Search for the cell housing the specified text and yield its [X, Y] center coordinate. 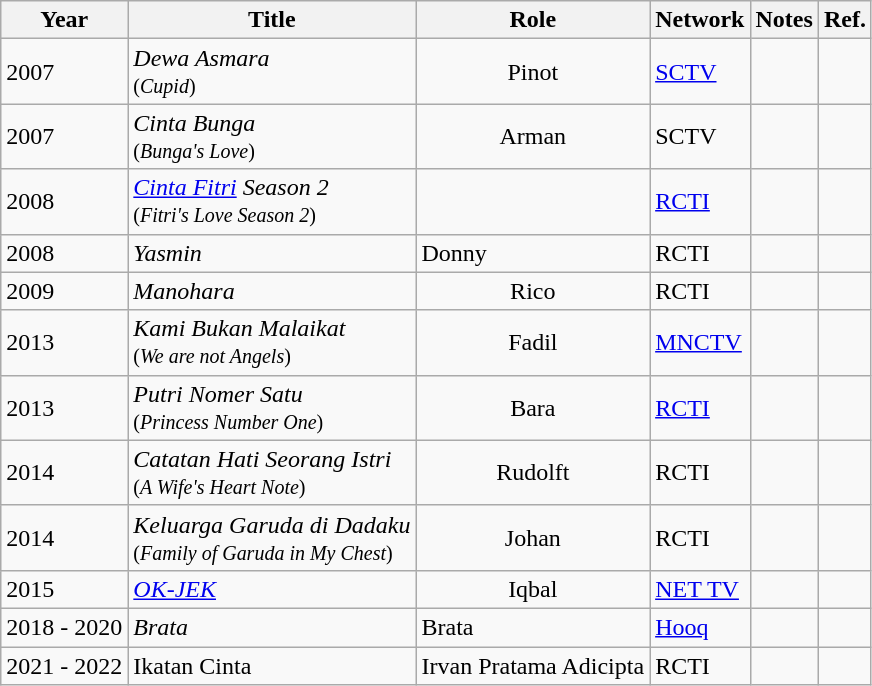
Ikatan Cinta [272, 665]
Year [64, 20]
Rudolft [533, 472]
Keluarga Garuda di Dadaku (Family of Garuda in My Chest) [272, 538]
Rico [533, 291]
Notes [784, 20]
Network [700, 20]
2015 [64, 589]
Cinta Fitri Season 2 (Fitri's Love Season 2) [272, 202]
Catatan Hati Seorang Istri (A Wife's Heart Note) [272, 472]
Cinta Bunga (Bunga's Love) [272, 136]
OK-JEK [272, 589]
Dewa Asmara (Cupid) [272, 72]
Iqbal [533, 589]
Johan [533, 538]
2018 - 2020 [64, 627]
Hooq [700, 627]
Arman [533, 136]
2009 [64, 291]
Kami Bukan Malaikat (We are not Angels) [272, 342]
Ref. [844, 20]
2021 - 2022 [64, 665]
Donny [533, 253]
Role [533, 20]
Fadil [533, 342]
NET TV [700, 589]
MNCTV [700, 342]
Manohara [272, 291]
Putri Nomer Satu (Princess Number One) [272, 408]
Irvan Pratama Adicipta [533, 665]
Pinot [533, 72]
Bara [533, 408]
Yasmin [272, 253]
Title [272, 20]
